For the text-containing cell, return its midpoint in [X, Y] coordinate format. 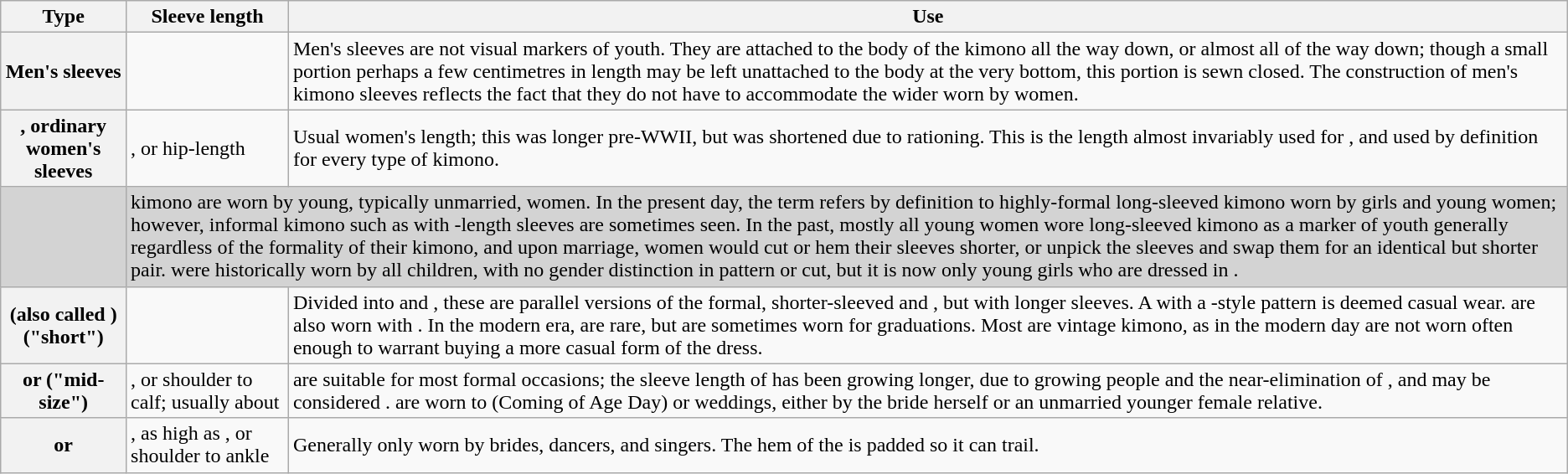
Sleeve length [208, 17]
or [64, 446]
, or shoulder to calf; usually about [208, 390]
Generally only worn by brides, dancers, and singers. The hem of the is padded so it can trail. [928, 446]
Use [928, 17]
, as high as , or shoulder to ankle [208, 446]
Men's sleeves [64, 71]
Type [64, 17]
(also called ) ("short") [64, 325]
, or hip-length [208, 148]
or ("mid-size") [64, 390]
, ordinary women's sleeves [64, 148]
